From the cell containing the given text, extract its center point as (x, y) coordinate. 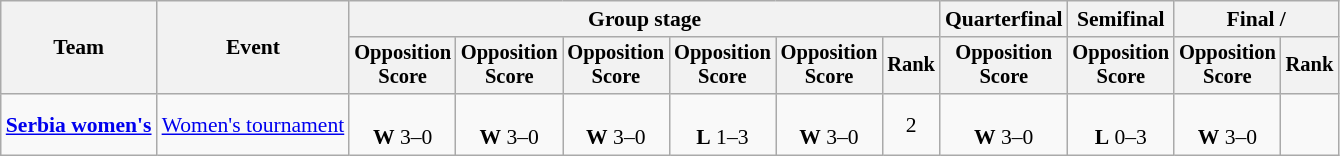
Event (254, 48)
L 0–3 (1122, 124)
Team (79, 48)
Quarterfinal (1004, 19)
Group stage (644, 19)
Semifinal (1122, 19)
2 (911, 124)
L 1–3 (722, 124)
Serbia women's (79, 124)
Final / (1256, 19)
Women's tournament (254, 124)
